Output the [x, y] coordinate of the center of the cell containing the given text.  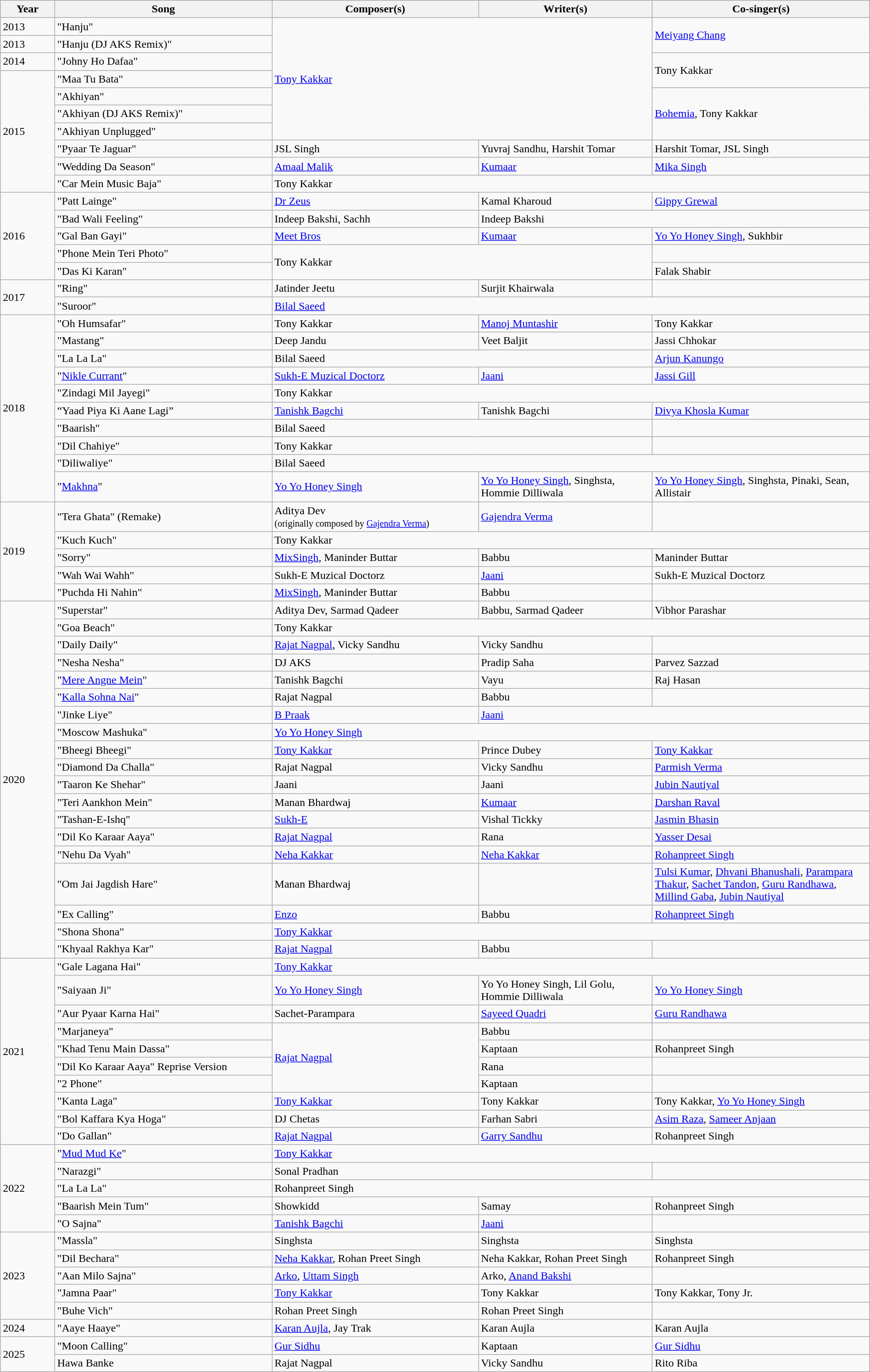
"Massla" [163, 1241]
Divya Khosla Kumar [761, 411]
Arko, Anand Bakshi [565, 1276]
Kamal Kharoud [565, 201]
JSL Singh [375, 149]
Prince Dubey [565, 750]
"Phone Mein Teri Photo" [163, 254]
"Kuch Kuch" [163, 540]
"Gal Ban Gayi" [163, 236]
"Kalla Sohna Nai" [163, 697]
Jasmin Bhasin [761, 820]
Hawa Banke [163, 1363]
Meiyang Chang [761, 35]
"Sorry" [163, 558]
Yasser Desai [761, 837]
"Tera Ghata" (Remake) [163, 517]
Aditya Dev(originally composed by Gajendra Verma) [375, 517]
Veet Baljit [565, 341]
"Hanju" [163, 27]
"Taaron Ke Shehar" [163, 784]
Meet Bros [375, 236]
"Das Ki Karan" [163, 271]
"Jinke Liye" [163, 715]
"Goa Beach" [163, 628]
Samay [565, 1206]
"Daily Daily" [163, 645]
Arko, Uttam Singh [375, 1276]
Jassi Chhokar [761, 341]
Tony Kakkar, Tony Jr. [761, 1293]
Enzo [375, 914]
Parvez Sazzad [761, 662]
DJ AKS [375, 662]
Composer(s) [375, 9]
"Saiyaan Ji" [163, 990]
Maninder Buttar [761, 558]
Yo Yo Honey Singh, Singhsta, Pinaki, Sean, Allistair [761, 486]
"Akhiyan" [163, 96]
Manoj Muntashir [565, 323]
"Dil Chahiye" [163, 445]
"2 Phone" [163, 1083]
Sonal Pradhan [463, 1171]
DJ Chetas [375, 1119]
"Makhna" [163, 486]
"Khad Tenu Main Dassa" [163, 1049]
Amaal Malik [375, 166]
"Hanju (DJ AKS Remix)" [163, 44]
"Superstar" [163, 610]
"Bheegi Bheegi" [163, 750]
"Marjaneya" [163, 1031]
"Mud Mud Ke" [163, 1154]
"Wah Wai Wahh" [163, 575]
"Teri Aankhon Mein" [163, 802]
Surjit Khairwala [565, 289]
Bohemia, Tony Kakkar [761, 114]
Raj Hasan [761, 680]
"Bad Wali Feeling" [163, 219]
"Pyaar Te Jaguar" [163, 149]
Rajat Nagpal, Vicky Sandhu [375, 645]
"Narazgi" [163, 1171]
"Khyaal Rakhya Kar" [163, 949]
Rito Riba [761, 1363]
Tony Kakkar, Yo Yo Honey Singh [761, 1101]
"Nikle Currant" [163, 376]
"Om Jai Jagdish Hare" [163, 884]
"Akhiyan Unplugged" [163, 131]
Gajendra Verma [565, 517]
Writer(s) [565, 9]
"Dil Ko Karaar Aaya" [163, 837]
"Nehu Da Vyah" [163, 855]
"Mere Angne Mein" [163, 680]
"Akhiyan (DJ AKS Remix)" [163, 114]
Darshan Raval [761, 802]
2016 [28, 236]
Karan Aujla, Jay Trak [375, 1328]
"Gale Lagana Hai" [163, 967]
2014 [28, 61]
Arjun Kanungo [761, 358]
Sayeed Quadri [565, 1014]
"Aur Pyaar Karna Hai" [163, 1014]
“Yaad Piya Ki Aane Lagi” [163, 411]
Sachet-Parampara [375, 1014]
Vayu [565, 680]
2018 [28, 408]
Co-singer(s) [761, 9]
"Wedding Da Season" [163, 166]
Jubin Nautiyal [761, 784]
"Mastang" [163, 341]
2024 [28, 1328]
"Buhe Vich" [163, 1311]
Showkidd [375, 1206]
"Bol Kaffara Kya Hoga" [163, 1119]
Pradip Saha [565, 662]
"Dil Ko Karaar Aaya" Reprise Version [163, 1066]
Year [28, 9]
Yo Yo Honey Singh, Lil Golu, Hommie Dilliwala [565, 990]
"Puchda Hi Nahin" [163, 593]
"Shona Shona" [163, 932]
2025 [28, 1354]
"Maa Tu Bata" [163, 79]
Indeep Bakshi, Sachh [375, 219]
Sukh-E [375, 820]
"Suroor" [163, 306]
"Diliwaliye" [163, 463]
"Dil Bechara" [163, 1258]
Falak Shabir [761, 271]
Song [163, 9]
Dr Zeus [375, 201]
Guru Randhawa [761, 1014]
2015 [28, 131]
"Zindagi Mil Jayegi" [163, 393]
2020 [28, 780]
B Praak [375, 715]
"Car Mein Music Baja" [163, 183]
Aditya Dev, Sarmad Qadeer [375, 610]
"Nesha Nesha" [163, 662]
Asim Raza, Sameer Anjaan [761, 1119]
Harshit Tomar, JSL Singh [761, 149]
"O Sajna" [163, 1223]
Mika Singh [761, 166]
Garry Sandhu [565, 1136]
Tulsi Kumar, Dhvani Bhanushali, Parampara Thakur, Sachet Tandon, Guru Randhawa, Millind Gaba, Jubin Nautiyal [761, 884]
2022 [28, 1189]
"Johny Ho Dafaa" [163, 61]
2017 [28, 297]
"Oh Humsafar" [163, 323]
Babbu, Sarmad Qadeer [565, 610]
Jassi Gill [761, 376]
"Ring" [163, 289]
"Baarish" [163, 428]
Indeep Bakshi [675, 219]
"Patt Lainge" [163, 201]
"Moscow Mashuka" [163, 732]
"Baarish Mein Tum" [163, 1206]
"Jamna Paar" [163, 1293]
Jatinder Jeetu [375, 289]
"Aaye Haaye" [163, 1328]
"Kanta Laga" [163, 1101]
2019 [28, 551]
Parmish Verma [761, 767]
Yuvraj Sandhu, Harshit Tomar [565, 149]
Deep Jandu [375, 341]
Gippy Grewal [761, 201]
Yo Yo Honey Singh, Singhsta, Hommie Dilliwala [565, 486]
"Do Gallan" [163, 1136]
"Diamond Da Challa" [163, 767]
2021 [28, 1051]
"Tashan-E-Ishq" [163, 820]
"Moon Calling" [163, 1345]
2023 [28, 1276]
Vishal Tickky [565, 820]
Vibhor Parashar [761, 610]
Yo Yo Honey Singh, Sukhbir [761, 236]
"Aan Milo Sajna" [163, 1276]
Farhan Sabri [565, 1119]
"Ex Calling" [163, 914]
